Provide the [x, y] coordinate of the cell's center where the given text is located.  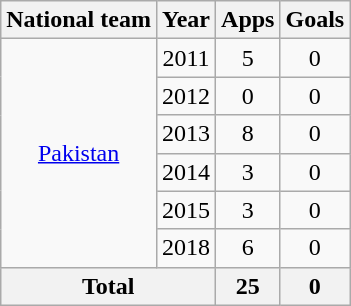
2013 [186, 134]
2011 [186, 58]
Goals [315, 20]
National team [79, 20]
5 [248, 58]
2012 [186, 96]
6 [248, 248]
Year [186, 20]
Pakistan [79, 153]
Apps [248, 20]
2014 [186, 172]
Total [108, 286]
25 [248, 286]
2015 [186, 210]
2018 [186, 248]
8 [248, 134]
